Return the [x, y] coordinate for the center point of the cell that contains the specified text.  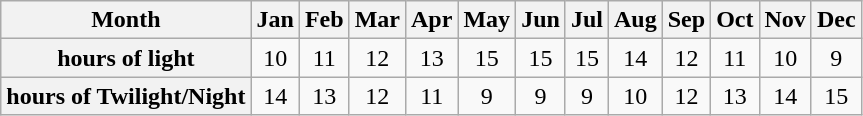
Feb [324, 20]
Jan [275, 20]
Aug [635, 20]
Oct [735, 20]
Sep [686, 20]
Dec [836, 20]
Apr [431, 20]
Jun [541, 20]
Jul [586, 20]
Mar [377, 20]
Nov [785, 20]
hours of light [126, 58]
hours of Twilight/Night [126, 96]
May [487, 20]
Month [126, 20]
